Return the (X, Y) coordinate for the center point of the cell that contains the specified text.  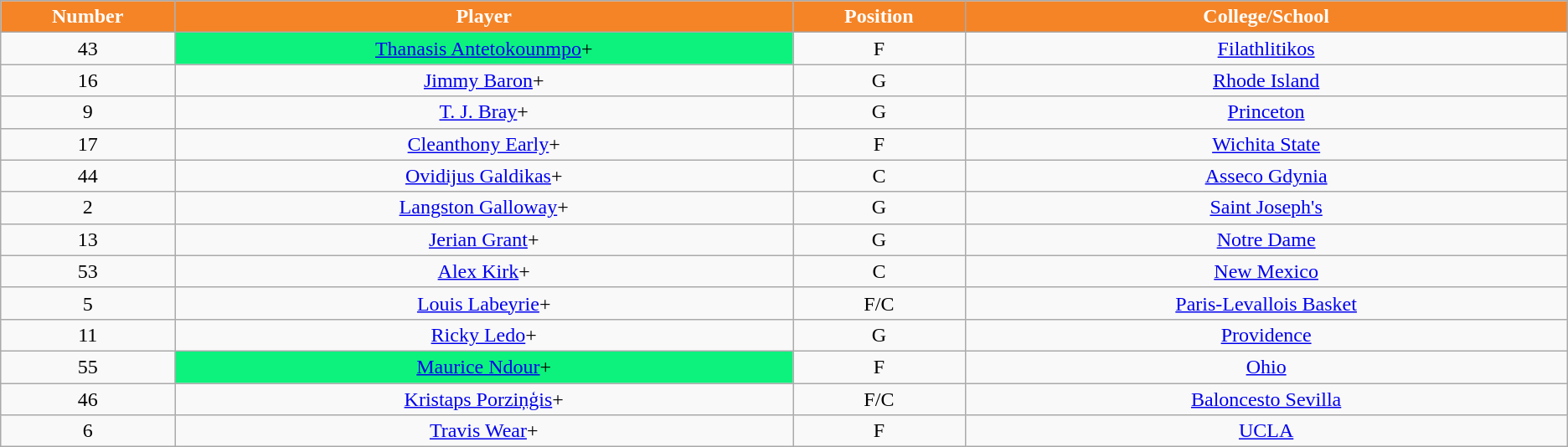
Travis Wear+ (484, 431)
9 (88, 112)
55 (88, 367)
Paris-Levallois Basket (1266, 303)
17 (88, 144)
11 (88, 335)
New Mexico (1266, 271)
Jerian Grant+ (484, 239)
Alex Kirk+ (484, 271)
Filathlitikos (1266, 49)
College/School (1266, 17)
Wichita State (1266, 144)
2 (88, 208)
Louis Labeyrie+ (484, 303)
Baloncesto Sevilla (1266, 399)
Jimmy Baron+ (484, 80)
Rhode Island (1266, 80)
Ohio (1266, 367)
Player (484, 17)
Cleanthony Early+ (484, 144)
Kristaps Porziņģis+ (484, 399)
Position (879, 17)
Number (88, 17)
Ovidijus Galdikas+ (484, 176)
43 (88, 49)
Maurice Ndour+ (484, 367)
Notre Dame (1266, 239)
Saint Joseph's (1266, 208)
Thanasis Antetokounmpo+ (484, 49)
13 (88, 239)
6 (88, 431)
16 (88, 80)
Langston Galloway+ (484, 208)
Princeton (1266, 112)
Providence (1266, 335)
UCLA (1266, 431)
Asseco Gdynia (1266, 176)
46 (88, 399)
44 (88, 176)
53 (88, 271)
T. J. Bray+ (484, 112)
Ricky Ledo+ (484, 335)
5 (88, 303)
